Determine the [x, y] coordinate at the center of the cell enclosing the given text.  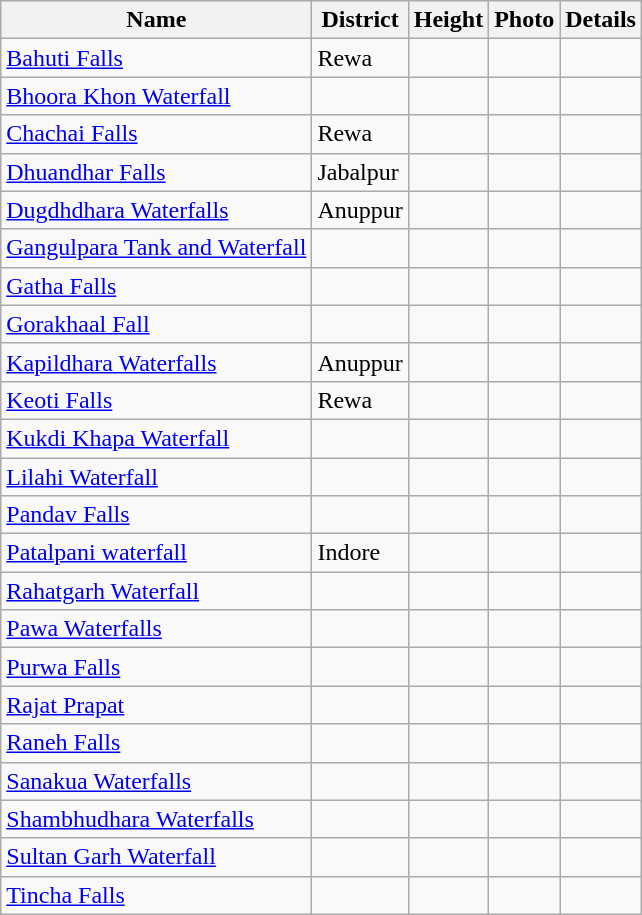
Sultan Garh Waterfall [156, 857]
Photo [524, 20]
Raneh Falls [156, 743]
Keoti Falls [156, 400]
Gorakhaal Fall [156, 324]
Details [601, 20]
Rajat Prapat [156, 705]
Patalpani waterfall [156, 553]
Indore [360, 553]
Gangulpara Tank and Waterfall [156, 248]
Pawa Waterfalls [156, 629]
Kukdi Khapa Waterfall [156, 438]
District [360, 20]
Kapildhara Waterfalls [156, 362]
Purwa Falls [156, 667]
Bahuti Falls [156, 58]
Dhuandhar Falls [156, 172]
Pandav Falls [156, 515]
Shambhudhara Waterfalls [156, 819]
Height [448, 20]
Jabalpur [360, 172]
Chachai Falls [156, 134]
Rahatgarh Waterfall [156, 591]
Lilahi Waterfall [156, 477]
Sanakua Waterfalls [156, 781]
Dugdhdhara Waterfalls [156, 210]
Tincha Falls [156, 895]
Bhoora Khon Waterfall [156, 96]
Gatha Falls [156, 286]
Name [156, 20]
